Return the (X, Y) coordinate for the center point of the cell that contains the specified text.  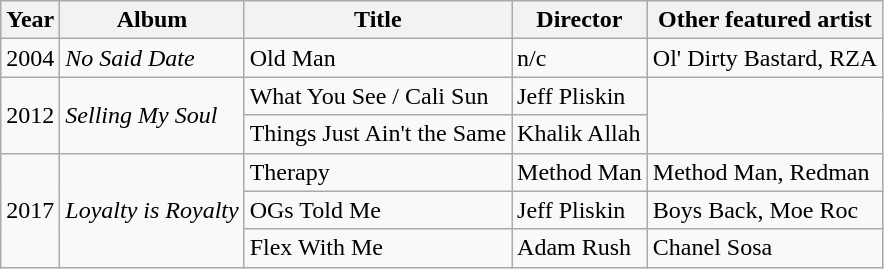
Album (152, 20)
Khalik Allah (580, 134)
2004 (30, 58)
No Said Date (152, 58)
2017 (30, 210)
Title (378, 20)
Selling My Soul (152, 115)
Method Man, Redman (764, 172)
Therapy (378, 172)
Chanel Sosa (764, 248)
Flex With Me (378, 248)
Year (30, 20)
Adam Rush (580, 248)
OGs Told Me (378, 210)
2012 (30, 115)
Other featured artist (764, 20)
What You See / Cali Sun (378, 96)
Things Just Ain't the Same (378, 134)
Director (580, 20)
Ol' Dirty Bastard, RZA (764, 58)
Loyalty is Royalty (152, 210)
n/c (580, 58)
Boys Back, Moe Roc (764, 210)
Method Man (580, 172)
Old Man (378, 58)
